Output the (X, Y) coordinate of the center of the cell containing the given text.  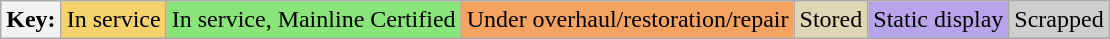
Static display (938, 20)
Key: (31, 20)
In service (114, 20)
In service, Mainline Certified (314, 20)
Stored (831, 20)
Under overhaul/restoration/repair (628, 20)
Scrapped (1059, 20)
